Return the [X, Y] coordinate for the center point of the cell that contains the specified text.  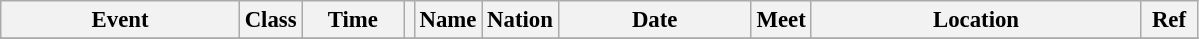
Meet [781, 20]
Date [654, 20]
Ref [1169, 20]
Nation [520, 20]
Class [270, 20]
Name [448, 20]
Event [120, 20]
Time [353, 20]
Location [976, 20]
